Output the (x, y) coordinate of the center of the cell containing the given text.  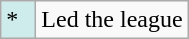
Led the league (112, 20)
* (18, 20)
